Extract the [x, y] coordinate from the center of the cell holding the provided text.  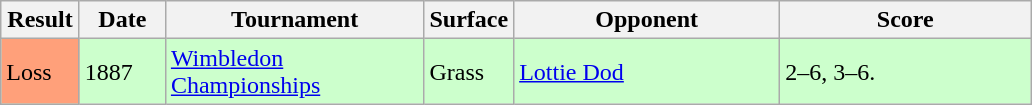
Grass [469, 72]
2–6, 3–6. [906, 72]
1887 [122, 72]
Opponent [647, 20]
Loss [40, 72]
Date [122, 20]
Result [40, 20]
Wimbledon Championships [294, 72]
Score [906, 20]
Lottie Dod [647, 72]
Surface [469, 20]
Tournament [294, 20]
